Provide the (X, Y) coordinate of the cell's center where the given text is located.  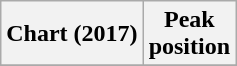
Chart (2017) (72, 34)
Peakposition (189, 34)
